For the text-containing cell, return its midpoint in [x, y] coordinate format. 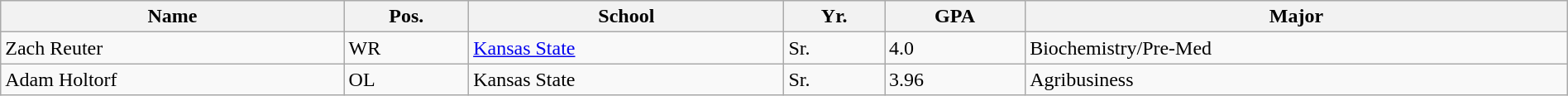
Agribusiness [1297, 79]
Pos. [407, 17]
Biochemistry/Pre-Med [1297, 48]
4.0 [955, 48]
WR [407, 48]
Yr. [834, 17]
Major [1297, 17]
GPA [955, 17]
Zach Reuter [172, 48]
Name [172, 17]
OL [407, 79]
Adam Holtorf [172, 79]
School [627, 17]
3.96 [955, 79]
